Scan for the cell matching the given text and deliver its [X, Y] coordinate at center. 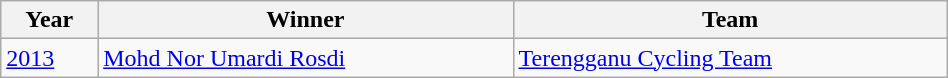
2013 [50, 58]
Year [50, 20]
Terengganu Cycling Team [730, 58]
Mohd Nor Umardi Rosdi [306, 58]
Winner [306, 20]
Team [730, 20]
